For the text-containing cell, return its midpoint in [x, y] coordinate format. 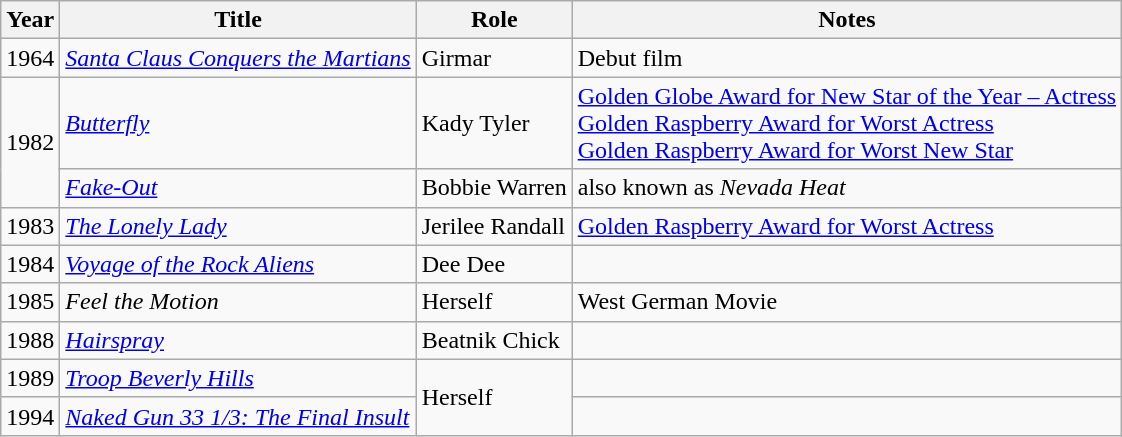
Hairspray [238, 340]
Girmar [494, 58]
Kady Tyler [494, 123]
West German Movie [846, 302]
The Lonely Lady [238, 226]
Role [494, 20]
Santa Claus Conquers the Martians [238, 58]
1983 [30, 226]
Dee Dee [494, 264]
Year [30, 20]
Notes [846, 20]
Title [238, 20]
1985 [30, 302]
1988 [30, 340]
Naked Gun 33 1/3: The Final Insult [238, 416]
1964 [30, 58]
Golden Globe Award for New Star of the Year – ActressGolden Raspberry Award for Worst ActressGolden Raspberry Award for Worst New Star [846, 123]
Fake-Out [238, 188]
Troop Beverly Hills [238, 378]
1989 [30, 378]
1982 [30, 142]
Golden Raspberry Award for Worst Actress [846, 226]
Bobbie Warren [494, 188]
1984 [30, 264]
Beatnik Chick [494, 340]
Feel the Motion [238, 302]
1994 [30, 416]
Butterfly [238, 123]
Voyage of the Rock Aliens [238, 264]
Jerilee Randall [494, 226]
Debut film [846, 58]
also known as Nevada Heat [846, 188]
